For the text-containing cell, return its midpoint in [x, y] coordinate format. 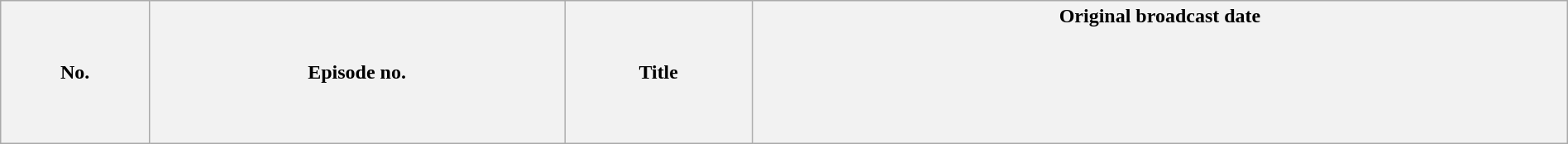
Title [658, 73]
Original broadcast date [1160, 73]
Episode no. [356, 73]
No. [75, 73]
